Determine the (x, y) coordinate at the center of the cell enclosing the given text.  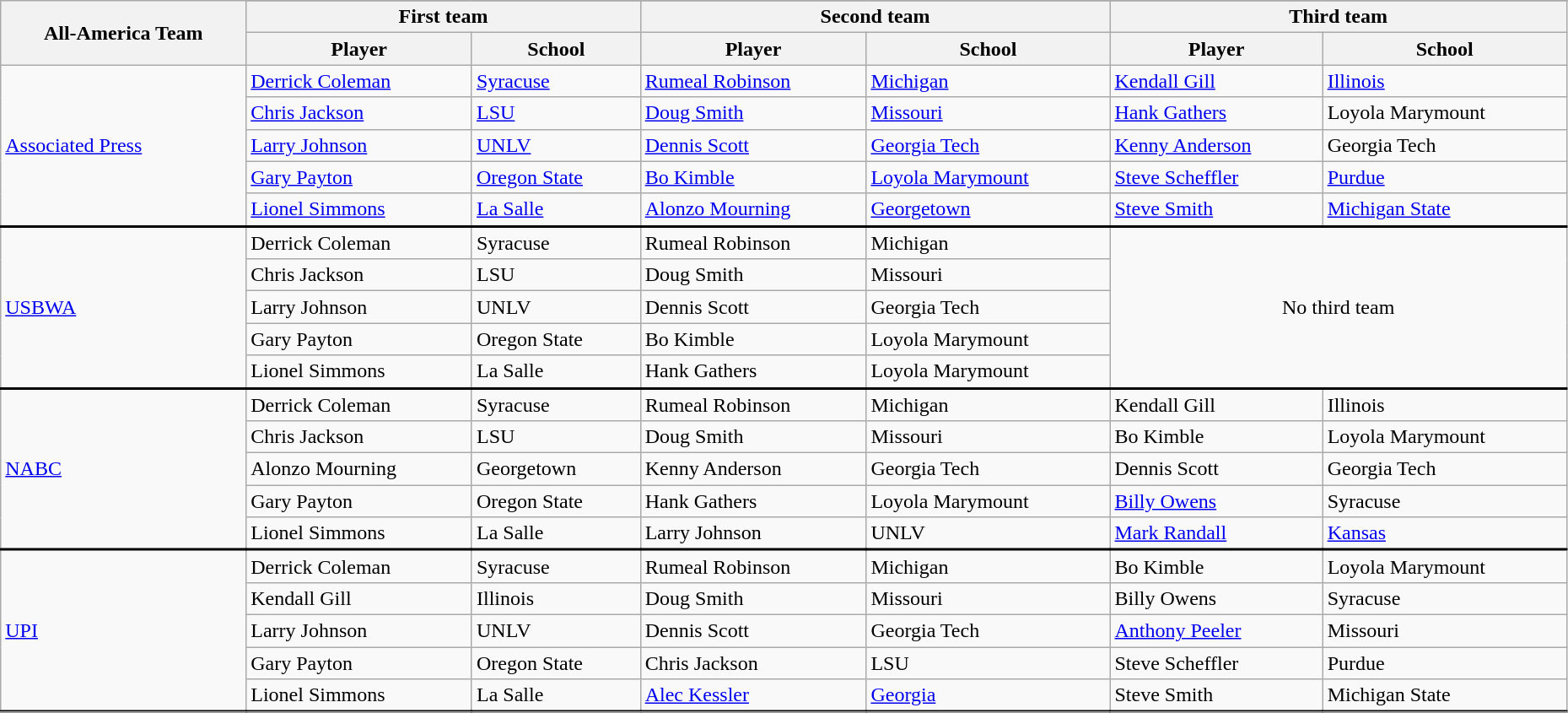
Alec Kessler (753, 695)
UPI (123, 631)
NABC (123, 469)
Third team (1338, 17)
First team (444, 17)
Mark Randall (1216, 533)
All-America Team (123, 33)
Anthony Peeler (1216, 630)
Kansas (1444, 533)
Georgia (989, 695)
No third team (1338, 307)
Second team (876, 17)
Associated Press (123, 145)
USBWA (123, 307)
